Pinpoint the cell where the given text exists, returning its [x, y] midpoint coordinate. 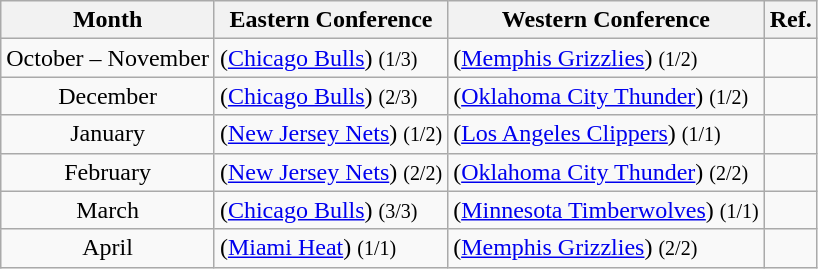
(Memphis Grizzlies) (2/2) [606, 248]
(Chicago Bulls) (2/3) [330, 96]
Western Conference [606, 20]
(Minnesota Timberwolves) (1/1) [606, 210]
December [108, 96]
(Los Angeles Clippers) (1/1) [606, 134]
(Miami Heat) (1/1) [330, 248]
April [108, 248]
(Memphis Grizzlies) (1/2) [606, 58]
(Chicago Bulls) (3/3) [330, 210]
Month [108, 20]
(New Jersey Nets) (2/2) [330, 172]
(New Jersey Nets) (1/2) [330, 134]
(Oklahoma City Thunder) (2/2) [606, 172]
Eastern Conference [330, 20]
(Oklahoma City Thunder) (1/2) [606, 96]
January [108, 134]
March [108, 210]
Ref. [790, 20]
(Chicago Bulls) (1/3) [330, 58]
October – November [108, 58]
February [108, 172]
